Return the [X, Y] coordinate for the center point of the cell that contains the specified text.  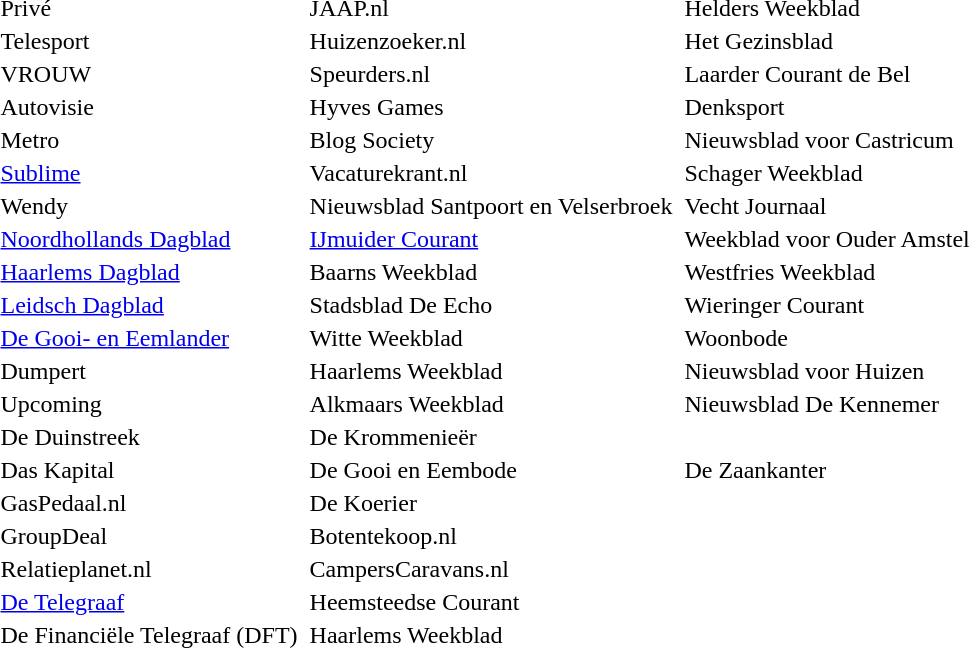
Alkmaars Weekblad [491, 404]
Huizenzoeker.nl [491, 41]
Witte Weekblad [491, 338]
CampersCaravans.nl [491, 569]
Heemsteedse Courant [491, 602]
De Krommenieër [491, 437]
Blog Society [491, 140]
Nieuwsblad Santpoort en Velserbroek [491, 206]
Baarns Weekblad [491, 272]
De Koerier [491, 503]
IJmuider Courant [491, 239]
De Gooi en Eembode [491, 470]
Botentekoop.nl [491, 536]
Speurders.nl [491, 74]
Stadsblad De Echo [491, 305]
Hyves Games [491, 107]
Vacaturekrant.nl [491, 173]
Haarlems Weekblad [491, 371]
